Find where the given text appears and provide that cell's center as [x, y] coordinate. 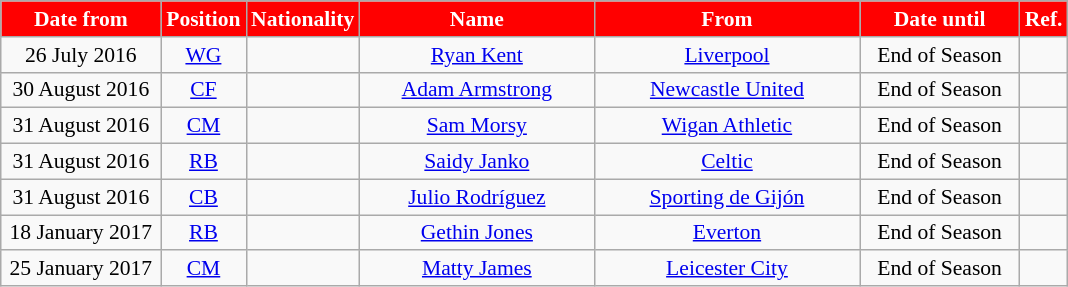
Sam Morsy [476, 126]
25 January 2017 [81, 269]
Ref. [1044, 19]
CB [204, 197]
26 July 2016 [81, 55]
Leicester City [726, 269]
30 August 2016 [81, 90]
Julio Rodríguez [476, 197]
Date from [81, 19]
Position [204, 19]
Nationality [302, 19]
Sporting de Gijón [726, 197]
Liverpool [726, 55]
Matty James [476, 269]
Wigan Athletic [726, 126]
Name [476, 19]
Newcastle United [726, 90]
Gethin Jones [476, 233]
From [726, 19]
WG [204, 55]
Saidy Janko [476, 162]
18 January 2017 [81, 233]
Adam Armstrong [476, 90]
Celtic [726, 162]
CF [204, 90]
Ryan Kent [476, 55]
Everton [726, 233]
Date until [940, 19]
